Pinpoint the cell where the given text exists, returning its [X, Y] midpoint coordinate. 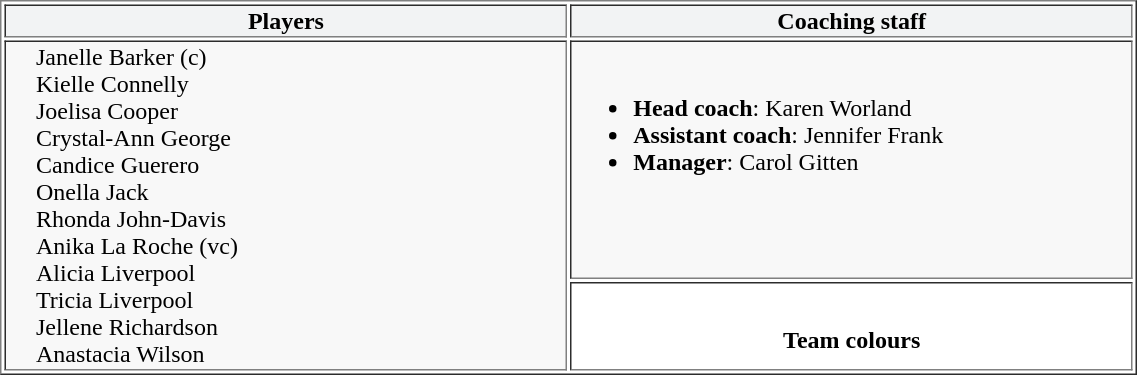
Head coach: Karen WorlandAssistant coach: Jennifer FrankManager: Carol Gitten [852, 160]
Coaching staff [852, 20]
Players [286, 20]
